Detect which cell encompasses the target text, then output its [X, Y] center coordinate. 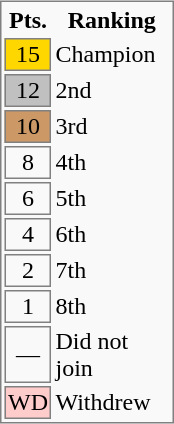
8th [112, 308]
2 [28, 272]
8 [28, 164]
6 [28, 200]
Did not join [112, 356]
Pts. [28, 21]
15 [28, 56]
12 [28, 92]
4th [112, 164]
5th [112, 200]
3rd [112, 128]
Withdrew [112, 404]
1 [28, 308]
4 [28, 236]
Ranking [112, 21]
— [28, 356]
WD [28, 404]
7th [112, 272]
10 [28, 128]
Champion [112, 56]
2nd [112, 92]
6th [112, 236]
